Return the [X, Y] coordinate for the center point of the cell that contains the specified text.  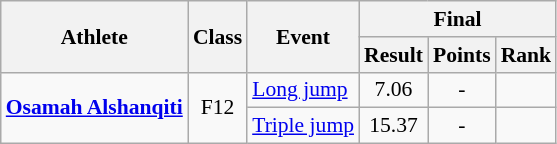
Class [218, 36]
Event [303, 36]
Result [394, 55]
Osamah Alshanqiti [94, 108]
Athlete [94, 36]
15.37 [394, 126]
F12 [218, 108]
Final [458, 19]
Points [462, 55]
Rank [526, 55]
Long jump [303, 90]
7.06 [394, 90]
Triple jump [303, 126]
